From the cell containing the given text, extract its center point as [x, y] coordinate. 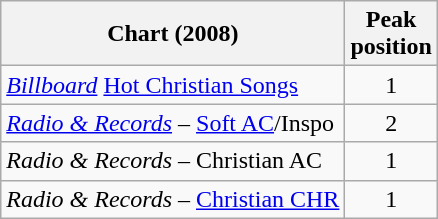
Billboard Hot Christian Songs [173, 85]
Peakposition [391, 34]
2 [391, 123]
Radio & Records – Christian AC [173, 161]
Chart (2008) [173, 34]
Radio & Records – Soft AC/Inspo [173, 123]
Radio & Records – Christian CHR [173, 199]
